Provide the (X, Y) coordinate of the cell's center where the given text is located.  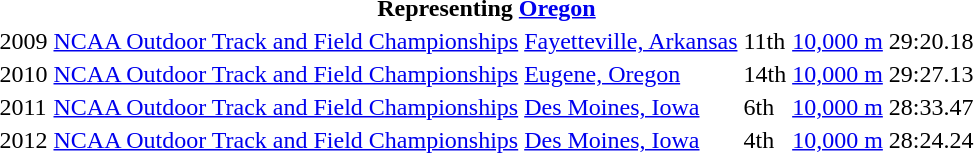
11th (765, 41)
Fayetteville, Arkansas (631, 41)
Des Moines, Iowa (631, 107)
14th (765, 74)
Eugene, Oregon (631, 74)
6th (765, 107)
